Pinpoint the cell where the given text exists, returning its [x, y] midpoint coordinate. 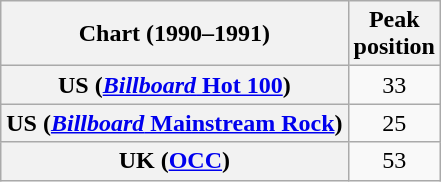
33 [394, 85]
53 [394, 161]
Chart (1990–1991) [174, 34]
25 [394, 123]
US (Billboard Mainstream Rock) [174, 123]
UK (OCC) [174, 161]
US (Billboard Hot 100) [174, 85]
Peakposition [394, 34]
